Identify which cell holds the provided text, then report its (x, y) central coordinate. 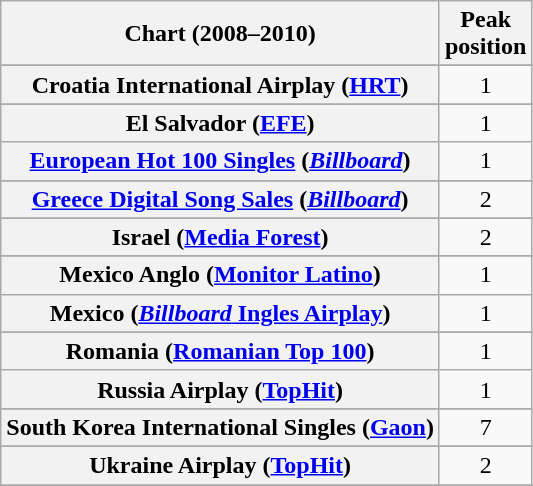
Mexico Anglo (Monitor Latino) (220, 275)
Croatia International Airplay (HRT) (220, 85)
Israel (Media Forest) (220, 237)
Romania (Romanian Top 100) (220, 351)
Ukraine Airplay (TopHit) (220, 465)
European Hot 100 Singles (Billboard) (220, 161)
South Korea International Singles (Gaon) (220, 427)
Greece Digital Song Sales (Billboard) (220, 199)
7 (485, 427)
Chart (2008–2010) (220, 34)
Mexico (Billboard Ingles Airplay) (220, 313)
Peakposition (485, 34)
El Salvador (EFE) (220, 123)
Russia Airplay (TopHit) (220, 389)
